Capture the cell that displays the provided text and extract its (X, Y) central coordinate. 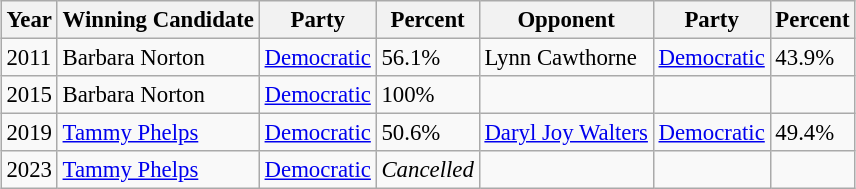
43.9% (812, 57)
Year (29, 20)
50.6% (428, 133)
49.4% (812, 133)
100% (428, 95)
Daryl Joy Walters (566, 133)
Lynn Cawthorne (566, 57)
2019 (29, 133)
56.1% (428, 57)
2015 (29, 95)
2023 (29, 170)
Cancelled (428, 170)
Winning Candidate (158, 20)
Opponent (566, 20)
2011 (29, 57)
